Pinpoint the cell where the given text exists, returning its (x, y) midpoint coordinate. 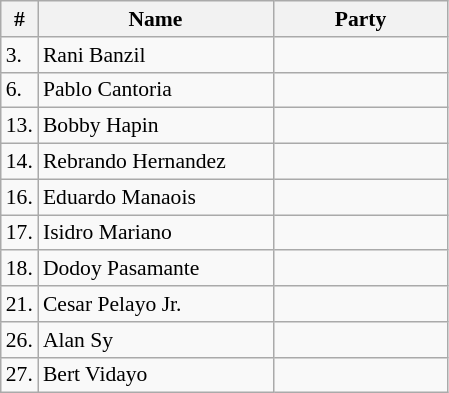
Dodoy Pasamante (156, 269)
16. (20, 197)
3. (20, 55)
Alan Sy (156, 340)
21. (20, 304)
Bobby Hapin (156, 126)
Name (156, 19)
Cesar Pelayo Jr. (156, 304)
13. (20, 126)
Isidro Mariano (156, 233)
Bert Vidayo (156, 375)
17. (20, 233)
Rani Banzil (156, 55)
18. (20, 269)
27. (20, 375)
Eduardo Manaois (156, 197)
Pablo Cantoria (156, 90)
14. (20, 162)
# (20, 19)
Rebrando Hernandez (156, 162)
26. (20, 340)
6. (20, 90)
Party (360, 19)
